Output the (x, y) coordinate of the center of the cell containing the given text.  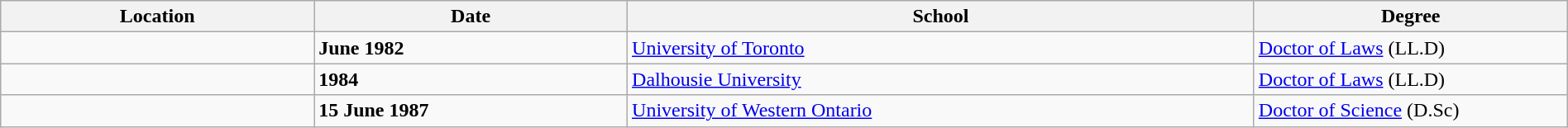
University of Western Ontario (941, 111)
1984 (471, 79)
Degree (1411, 17)
15 June 1987 (471, 111)
School (941, 17)
University of Toronto (941, 48)
Location (157, 17)
Doctor of Science (D.Sc) (1411, 111)
June 1982 (471, 48)
Date (471, 17)
Dalhousie University (941, 79)
